Extract the (x, y) coordinate from the center of the cell holding the provided text.  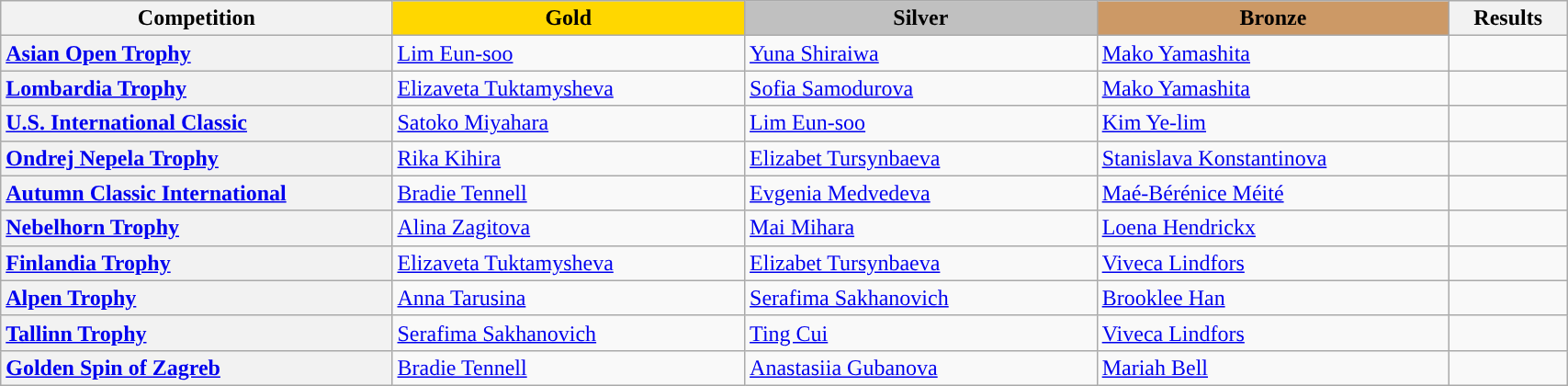
Golden Spin of Zagreb (197, 368)
Anastasiia Gubanova (921, 368)
Yuna Shiraiwa (921, 53)
Autumn Classic International (197, 193)
Ondrej Nepela Trophy (197, 158)
Gold (569, 18)
Ting Cui (921, 333)
U.S. International Classic (197, 123)
Mariah Bell (1273, 368)
Lombardia Trophy (197, 88)
Competition (197, 18)
Rika Kihira (569, 158)
Silver (921, 18)
Bronze (1273, 18)
Finlandia Trophy (197, 263)
Brooklee Han (1273, 298)
Evgenia Medvedeva (921, 193)
Anna Tarusina (569, 298)
Tallinn Trophy (197, 333)
Satoko Miyahara (569, 123)
Loena Hendrickx (1273, 228)
Alina Zagitova (569, 228)
Mai Mihara (921, 228)
Sofia Samodurova (921, 88)
Kim Ye-lim (1273, 123)
Stanislava Konstantinova (1273, 158)
Nebelhorn Trophy (197, 228)
Asian Open Trophy (197, 53)
Maé-Bérénice Méité (1273, 193)
Alpen Trophy (197, 298)
Results (1508, 18)
